Provide the (x, y) coordinate of the cell's center where the given text is located.  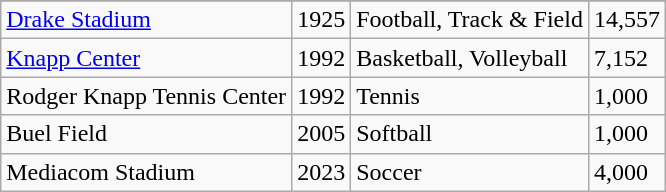
2005 (322, 134)
Basketball, Volleyball (470, 58)
Drake Stadium (146, 20)
Tennis (470, 96)
Knapp Center (146, 58)
1925 (322, 20)
7,152 (626, 58)
14,557 (626, 20)
4,000 (626, 172)
Softball (470, 134)
Rodger Knapp Tennis Center (146, 96)
Football, Track & Field (470, 20)
2023 (322, 172)
Buel Field (146, 134)
Soccer (470, 172)
Mediacom Stadium (146, 172)
